Provide the (x, y) coordinate of the cell's center where the given text is located.  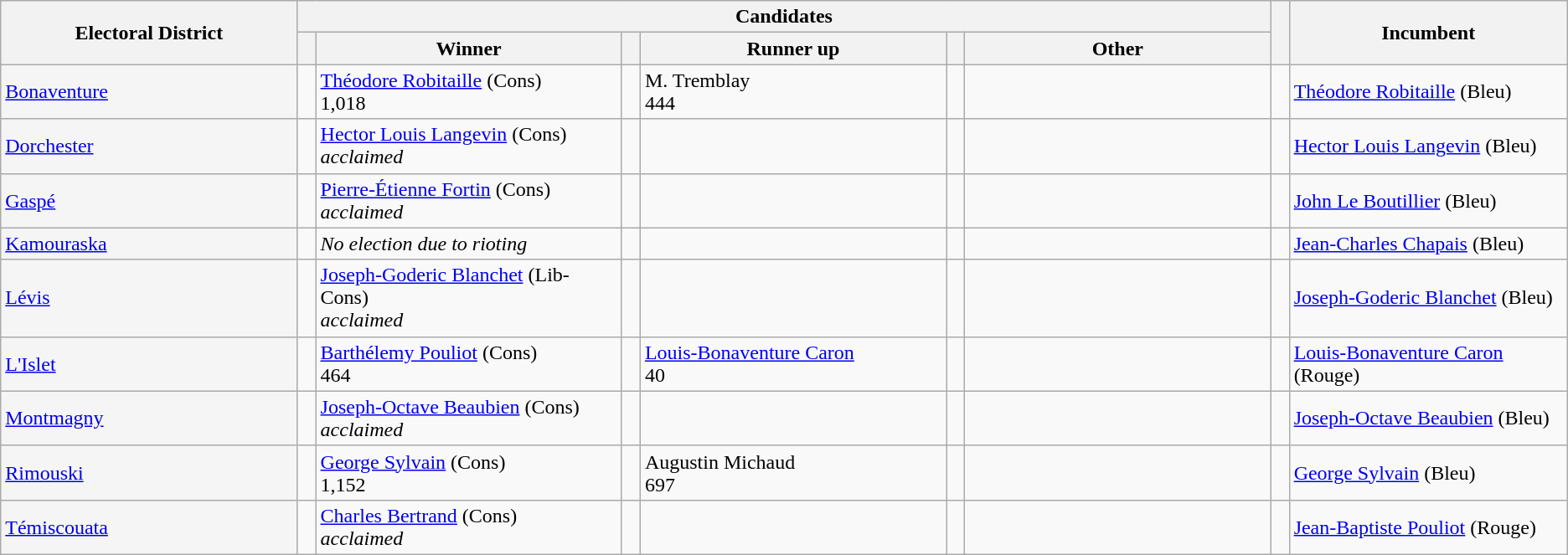
Montmagny (149, 419)
Lévis (149, 298)
Joseph-Octave Beaubien (Bleu) (1428, 419)
Théodore Robitaille (Bleu) (1428, 92)
Barthélemy Pouliot (Cons) 464 (469, 363)
M. Tremblay 444 (792, 92)
Augustin Michaud 697 (792, 472)
Pierre-Étienne Fortin (Cons) acclaimed (469, 201)
John Le Boutillier (Bleu) (1428, 201)
Kamouraska (149, 244)
Incumbent (1428, 33)
Jean-Baptiste Pouliot (Rouge) (1428, 527)
Jean-Charles Chapais (Bleu) (1428, 244)
L'Islet (149, 363)
Other (1117, 49)
Rimouski (149, 472)
Joseph-Goderic Blanchet (Bleu) (1428, 298)
No election due to rioting (469, 244)
George Sylvain (Bleu) (1428, 472)
Runner up (792, 49)
Winner (469, 49)
Dorchester (149, 146)
Gaspé (149, 201)
Bonaventure (149, 92)
Témiscouata (149, 527)
Joseph-Octave Beaubien (Cons) acclaimed (469, 419)
Charles Bertrand (Cons) acclaimed (469, 527)
George Sylvain (Cons) 1,152 (469, 472)
Hector Louis Langevin (Bleu) (1428, 146)
Hector Louis Langevin (Cons) acclaimed (469, 146)
Théodore Robitaille (Cons) 1,018 (469, 92)
Electoral District (149, 33)
Louis-Bonaventure Caron 40 (792, 363)
Louis-Bonaventure Caron (Rouge) (1428, 363)
Joseph-Goderic Blanchet (Lib-Cons) acclaimed (469, 298)
Candidates (784, 17)
